Find where the given text appears and provide that cell's center as (X, Y) coordinate. 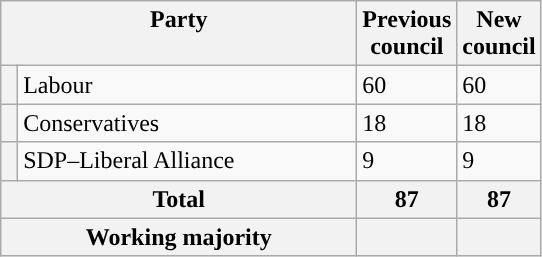
SDP–Liberal Alliance (188, 161)
Working majority (179, 237)
Previous council (407, 34)
New council (499, 34)
Labour (188, 85)
Party (179, 34)
Conservatives (188, 123)
Total (179, 199)
